Scan for the cell matching the given text and deliver its [X, Y] coordinate at center. 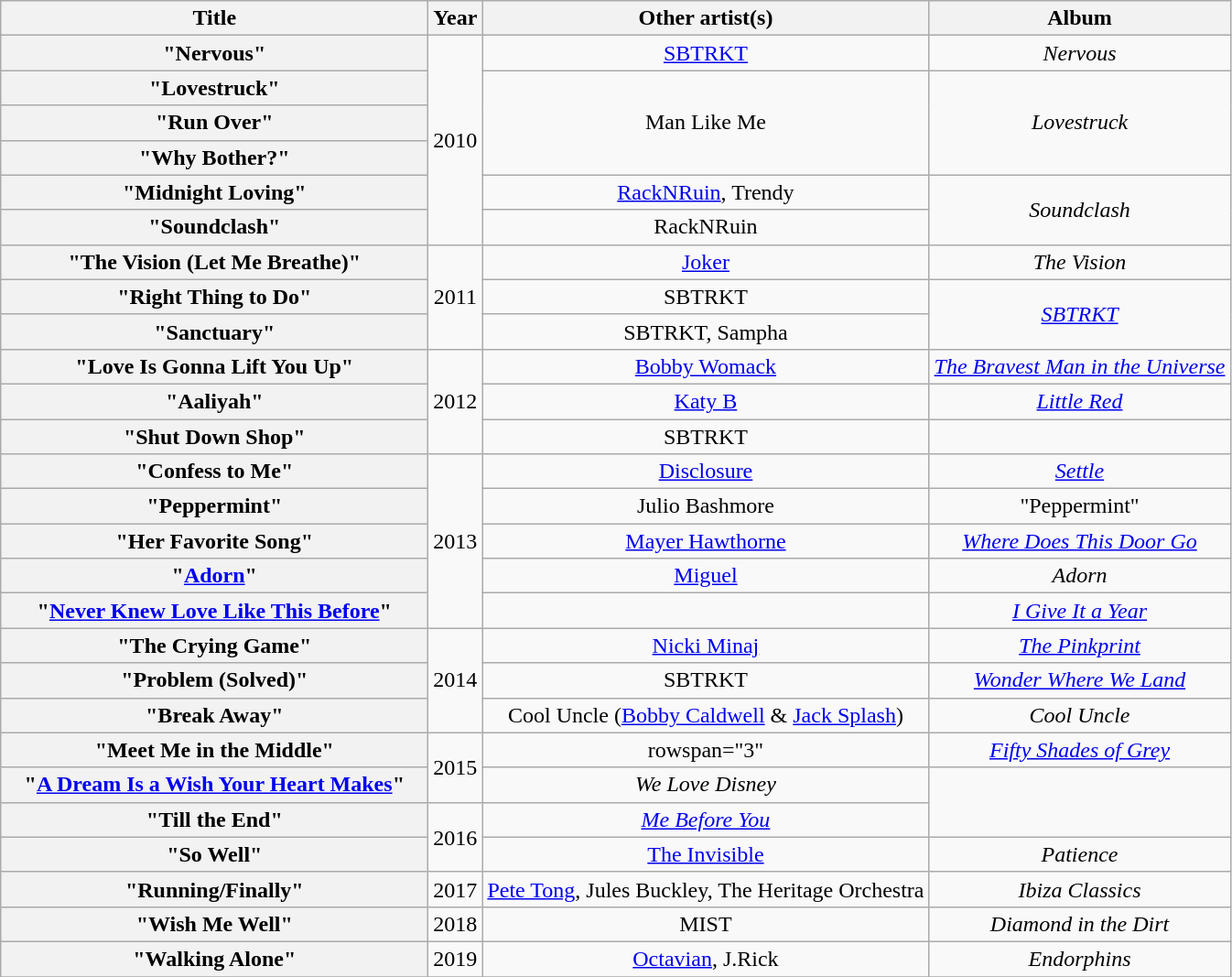
The Vision [1080, 262]
Ibiza Classics [1080, 889]
Patience [1080, 854]
Julio Bashmore [706, 506]
"Why Bother?" [214, 157]
Cool Uncle [1080, 715]
"Lovestruck" [214, 88]
Joker [706, 262]
Disclosure [706, 472]
Mayer Hawthorne [706, 541]
"Confess to Me" [214, 472]
2019 [456, 959]
Pete Tong, Jules Buckley, The Heritage Orchestra [706, 889]
We Love Disney [706, 785]
"Shut Down Shop" [214, 437]
Endorphins [1080, 959]
"Never Knew Love Like This Before" [214, 611]
"Right Thing to Do" [214, 297]
SBTRKT, Sampha [706, 331]
RackNRuin [706, 227]
Bobby Womack [706, 366]
RackNRuin, Trendy [706, 192]
MIST [706, 924]
2013 [456, 541]
2014 [456, 680]
"Meet Me in the Middle" [214, 750]
The Invisible [706, 854]
Me Before You [706, 820]
2012 [456, 401]
"The Vision (Let Me Breathe)" [214, 262]
2011 [456, 297]
"Midnight Loving" [214, 192]
Nervous [1080, 53]
Cool Uncle (Bobby Caldwell & Jack Splash) [706, 715]
"So Well" [214, 854]
"The Crying Game" [214, 646]
"Soundclash" [214, 227]
Octavian, J.Rick [706, 959]
"Break Away" [214, 715]
"Sanctuary" [214, 331]
Man Like Me [706, 123]
Katy B [706, 401]
2016 [456, 837]
"Aaliyah" [214, 401]
Adorn [1080, 576]
Little Red [1080, 401]
2010 [456, 140]
Diamond in the Dirt [1080, 924]
"Walking Alone" [214, 959]
Fifty Shades of Grey [1080, 750]
"Till the End" [214, 820]
Where Does This Door Go [1080, 541]
2018 [456, 924]
rowspan="3" [706, 750]
Other artist(s) [706, 18]
Nicki Minaj [706, 646]
I Give It a Year [1080, 611]
"Nervous" [214, 53]
"Problem (Solved)" [214, 680]
"Love Is Gonna Lift You Up" [214, 366]
Soundclash [1080, 210]
Title [214, 18]
Wonder Where We Land [1080, 680]
Miguel [706, 576]
2015 [456, 767]
The Bravest Man in the Universe [1080, 366]
"Running/Finally" [214, 889]
"Run Over" [214, 123]
"Her Favorite Song" [214, 541]
Settle [1080, 472]
Lovestruck [1080, 123]
2017 [456, 889]
The Pinkprint [1080, 646]
"Adorn" [214, 576]
"A Dream Is a Wish Your Heart Makes" [214, 785]
Album [1080, 18]
"Wish Me Well" [214, 924]
Year [456, 18]
